Scan for the cell matching the given text and deliver its [X, Y] coordinate at center. 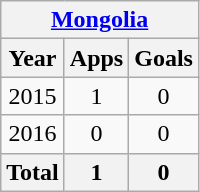
2016 [33, 134]
Mongolia [100, 20]
Year [33, 58]
Total [33, 172]
2015 [33, 96]
Apps [96, 58]
Goals [164, 58]
